Output the [X, Y] coordinate of the center of the cell containing the given text.  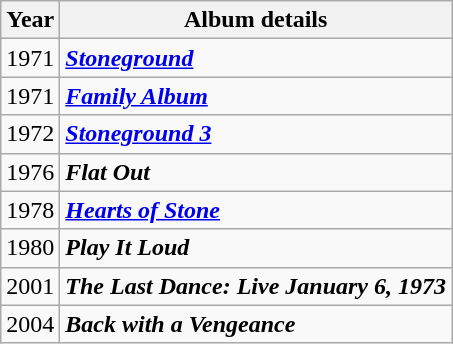
Year [30, 20]
Album details [256, 20]
Play It Loud [256, 248]
Flat Out [256, 172]
1972 [30, 134]
Back with a Vengeance [256, 324]
1976 [30, 172]
The Last Dance: Live January 6, 1973 [256, 286]
1978 [30, 210]
Stoneground 3 [256, 134]
Stoneground [256, 58]
1980 [30, 248]
2001 [30, 286]
Hearts of Stone [256, 210]
2004 [30, 324]
Family Album [256, 96]
